Scan for the cell matching the given text and deliver its (x, y) coordinate at center. 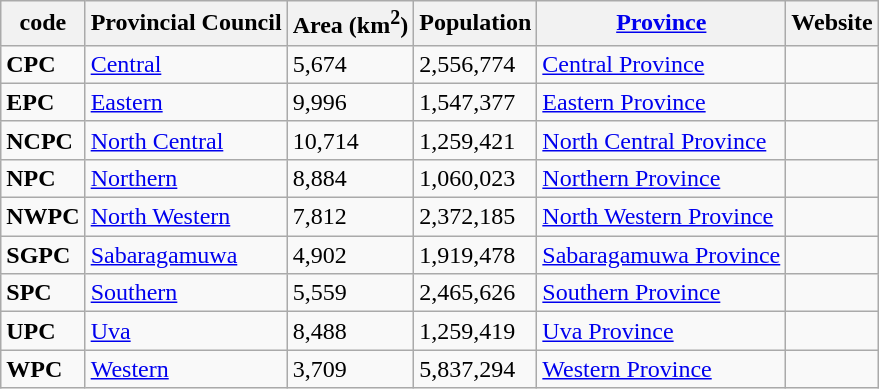
1,547,377 (476, 102)
10,714 (350, 140)
Northern (186, 178)
8,488 (350, 331)
2,465,626 (476, 293)
5,837,294 (476, 369)
code (43, 24)
2,372,185 (476, 217)
NWPC (43, 217)
Sabaragamuwa Province (662, 255)
Central Province (662, 64)
Population (476, 24)
North Central (186, 140)
NPC (43, 178)
Uva Province (662, 331)
North Western (186, 217)
Provincial Council (186, 24)
Eastern Province (662, 102)
7,812 (350, 217)
Western Province (662, 369)
Southern Province (662, 293)
1,259,421 (476, 140)
North Western Province (662, 217)
Western (186, 369)
Sabaragamuwa (186, 255)
1,060,023 (476, 178)
Area (km2) (350, 24)
Northern Province (662, 178)
North Central Province (662, 140)
2,556,774 (476, 64)
9,996 (350, 102)
5,559 (350, 293)
8,884 (350, 178)
3,709 (350, 369)
NCPC (43, 140)
Uva (186, 331)
Eastern (186, 102)
Southern (186, 293)
SGPC (43, 255)
Website (832, 24)
UPC (43, 331)
WPC (43, 369)
5,674 (350, 64)
1,259,419 (476, 331)
Central (186, 64)
CPC (43, 64)
1,919,478 (476, 255)
EPC (43, 102)
Province (662, 24)
SPC (43, 293)
4,902 (350, 255)
